Identify which cell holds the provided text, then report its [x, y] central coordinate. 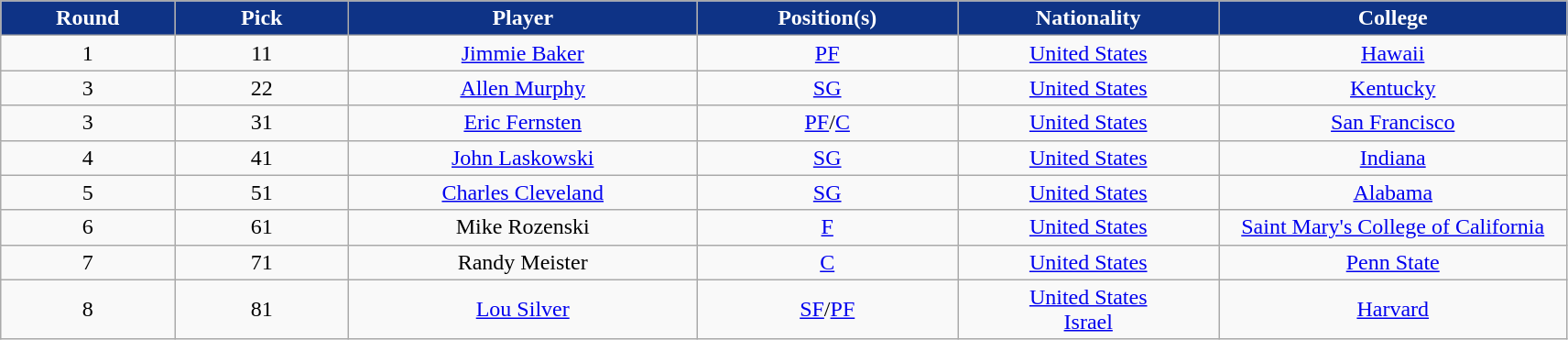
5 [88, 192]
51 [262, 192]
6 [88, 227]
22 [262, 88]
4 [88, 158]
71 [262, 262]
Pick [262, 18]
1 [88, 53]
Saint Mary's College of California [1393, 227]
41 [262, 158]
Jimmie Baker [523, 53]
Mike Rozenski [523, 227]
Alabama [1393, 192]
Allen Murphy [523, 88]
John Laskowski [523, 158]
Player [523, 18]
8 [88, 310]
31 [262, 123]
Position(s) [828, 18]
College [1393, 18]
Harvard [1393, 310]
PF [828, 53]
7 [88, 262]
Penn State [1393, 262]
C [828, 262]
Nationality [1088, 18]
Hawaii [1393, 53]
Lou Silver [523, 310]
61 [262, 227]
11 [262, 53]
F [828, 227]
Round [88, 18]
PF/C [828, 123]
United States Israel [1088, 310]
Eric Fernsten [523, 123]
SF/PF [828, 310]
Randy Meister [523, 262]
San Francisco [1393, 123]
Indiana [1393, 158]
Charles Cleveland [523, 192]
81 [262, 310]
Kentucky [1393, 88]
